Pinpoint the cell where the given text exists, returning its [x, y] midpoint coordinate. 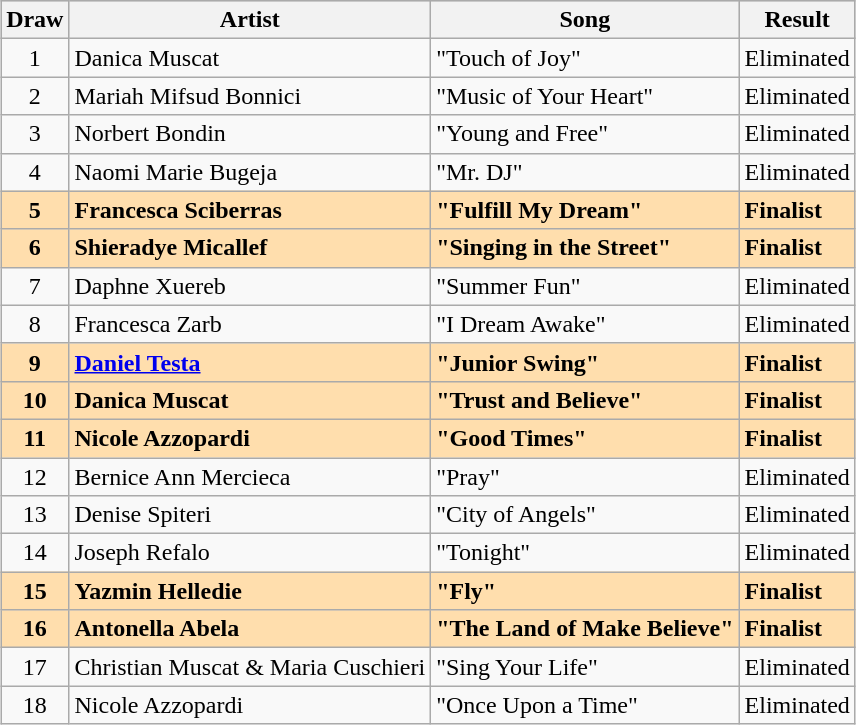
Denise Spiteri [250, 515]
Antonella Abela [250, 629]
"City of Angels" [585, 515]
4 [35, 172]
9 [35, 362]
"Sing Your Life" [585, 667]
17 [35, 667]
Draw [35, 20]
"Fly" [585, 591]
"Young and Free" [585, 134]
Mariah Mifsud Bonnici [250, 96]
Shieradye Micallef [250, 248]
Daniel Testa [250, 362]
"Pray" [585, 477]
Naomi Marie Bugeja [250, 172]
"Trust and Believe" [585, 400]
Artist [250, 20]
"Summer Fun" [585, 286]
Song [585, 20]
16 [35, 629]
Daphne Xuereb [250, 286]
Yazmin Helledie [250, 591]
Joseph Refalo [250, 553]
Norbert Bondin [250, 134]
Christian Muscat & Maria Cuschieri [250, 667]
10 [35, 400]
"Touch of Joy" [585, 58]
11 [35, 438]
"The Land of Make Believe" [585, 629]
15 [35, 591]
Bernice Ann Mercieca [250, 477]
Francesca Zarb [250, 324]
"Singing in the Street" [585, 248]
"Once Upon a Time" [585, 705]
Francesca Sciberras [250, 210]
18 [35, 705]
6 [35, 248]
"Music of Your Heart" [585, 96]
3 [35, 134]
13 [35, 515]
"I Dream Awake" [585, 324]
"Junior Swing" [585, 362]
"Good Times" [585, 438]
"Mr. DJ" [585, 172]
"Fulfill My Dream" [585, 210]
2 [35, 96]
5 [35, 210]
8 [35, 324]
12 [35, 477]
"Tonight" [585, 553]
7 [35, 286]
Result [797, 20]
1 [35, 58]
14 [35, 553]
